Provide the [X, Y] coordinate of the cell's center where the given text is located.  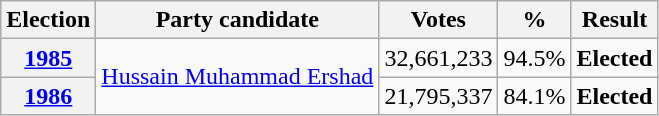
94.5% [534, 58]
84.1% [534, 96]
Result [614, 20]
32,661,233 [438, 58]
Party candidate [238, 20]
1986 [48, 96]
Election [48, 20]
1985 [48, 58]
21,795,337 [438, 96]
Hussain Muhammad Ershad [238, 77]
% [534, 20]
Votes [438, 20]
